Detect which cell encompasses the target text, then output its [x, y] center coordinate. 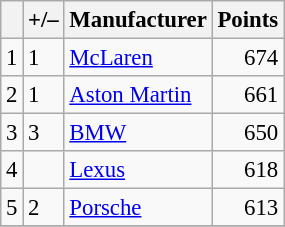
650 [248, 133]
4 [12, 170]
Manufacturer [138, 20]
McLaren [138, 58]
5 [12, 208]
BMW [138, 133]
+/– [44, 20]
Porsche [138, 208]
618 [248, 170]
661 [248, 95]
Aston Martin [138, 95]
Points [248, 20]
613 [248, 208]
674 [248, 58]
Lexus [138, 170]
